Determine the (x, y) coordinate at the center of the cell enclosing the given text.  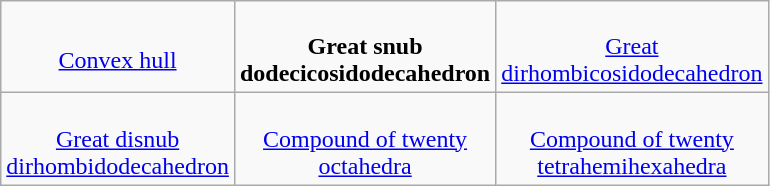
Compound of twenty octahedra (364, 139)
Great disnub dirhombidodecahedron (118, 139)
Convex hull (118, 47)
Great snub dodecicosidodecahedron (364, 47)
Great dirhombicosidodecahedron (632, 47)
Compound of twenty tetrahemihexahedra (632, 139)
